Search for the cell housing the specified text and yield its (X, Y) center coordinate. 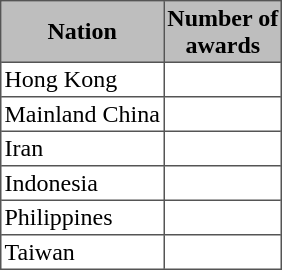
Taiwan (82, 252)
Number ofawards (223, 32)
Mainland China (82, 114)
Nation (82, 32)
Indonesia (82, 183)
Philippines (82, 217)
Iran (82, 148)
Hong Kong (82, 79)
